Identify which cell holds the provided text, then report its (x, y) central coordinate. 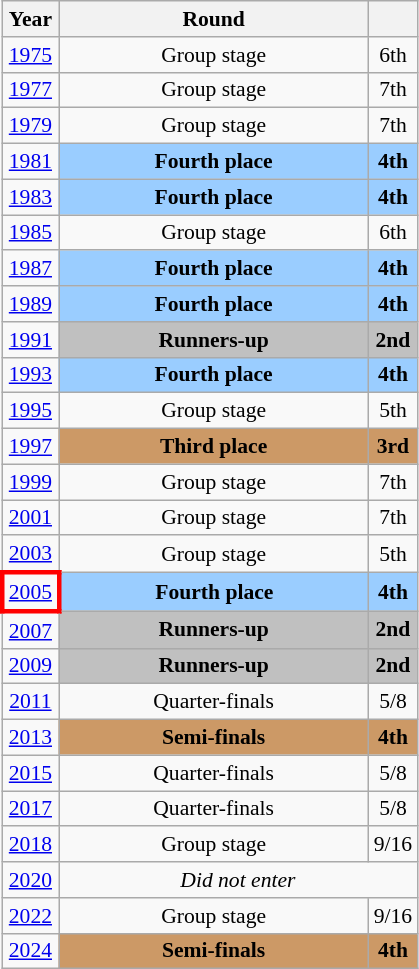
1981 (30, 162)
1975 (30, 55)
2005 (30, 592)
2001 (30, 518)
2017 (30, 809)
1993 (30, 375)
Round (214, 19)
1977 (30, 90)
2018 (30, 845)
2013 (30, 738)
1985 (30, 233)
Third place (214, 447)
2015 (30, 773)
1989 (30, 304)
2011 (30, 702)
Year (30, 19)
1995 (30, 411)
Did not enter (238, 880)
2003 (30, 554)
2022 (30, 916)
1983 (30, 197)
1987 (30, 269)
2024 (30, 951)
2009 (30, 666)
1997 (30, 447)
2007 (30, 630)
1999 (30, 482)
3rd (394, 447)
1979 (30, 126)
2020 (30, 880)
1991 (30, 340)
